Identify which cell holds the provided text, then report its (x, y) central coordinate. 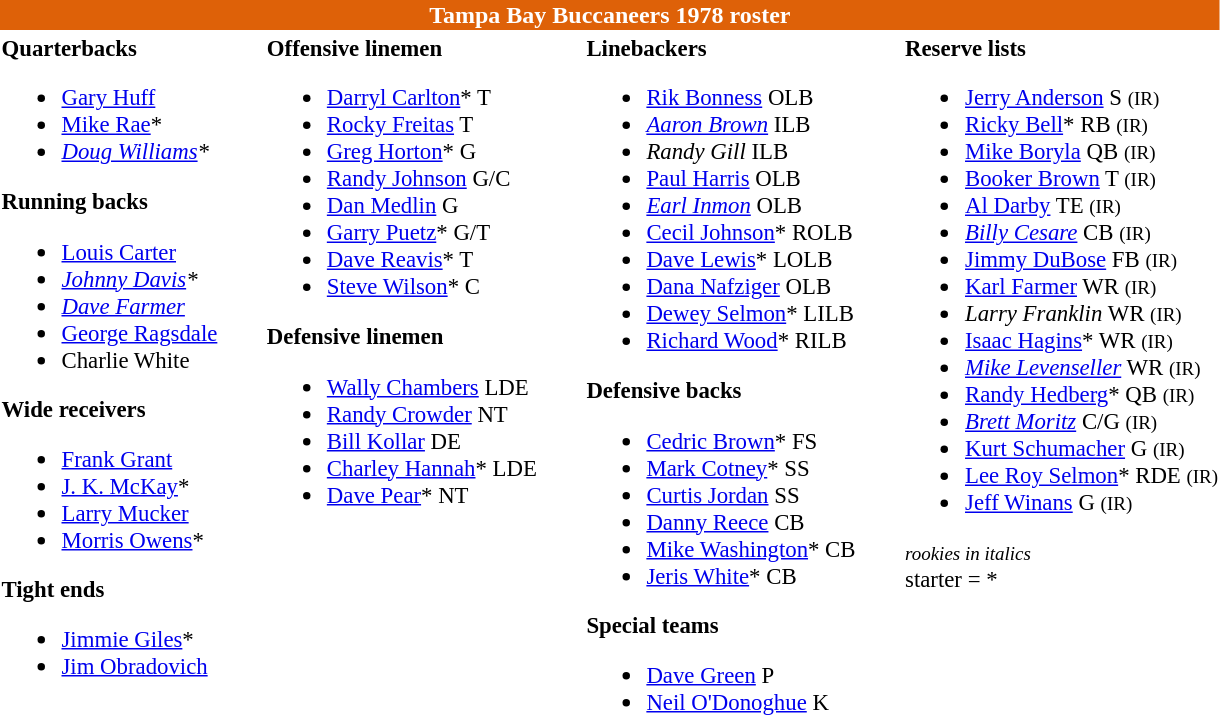
Tampa Bay Buccaneers 1978 roster (610, 15)
